Search for the cell housing the specified text and yield its [X, Y] center coordinate. 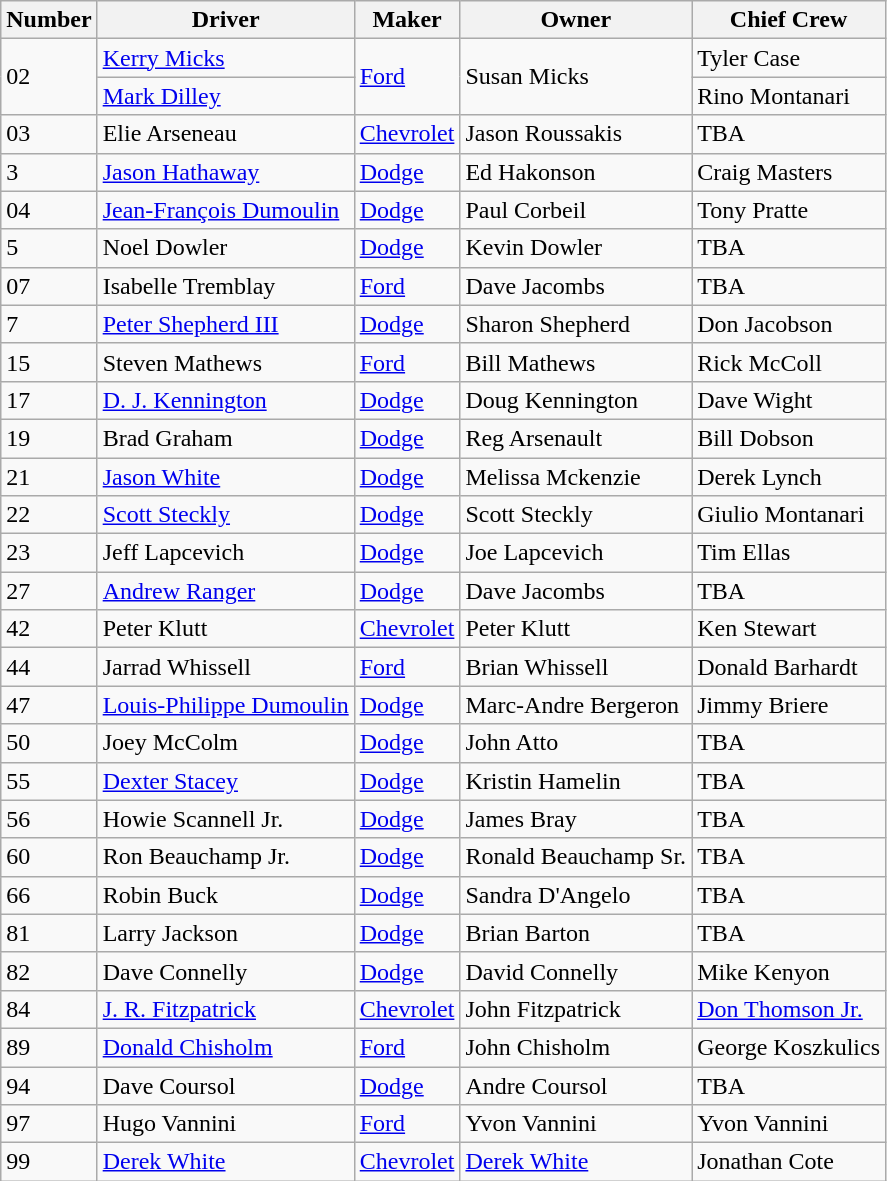
Tim Ellas [789, 553]
60 [49, 857]
Don Jacobson [789, 324]
Noel Dowler [226, 248]
Peter Shepherd III [226, 324]
94 [49, 1085]
Ron Beauchamp Jr. [226, 857]
3 [49, 172]
55 [49, 781]
15 [49, 362]
5 [49, 248]
89 [49, 1047]
Giulio Montanari [789, 515]
Ken Stewart [789, 629]
Steven Mathews [226, 362]
James Bray [576, 819]
Andre Coursol [576, 1085]
22 [49, 515]
21 [49, 477]
99 [49, 1162]
Kristin Hamelin [576, 781]
Susan Micks [576, 77]
56 [49, 819]
17 [49, 400]
7 [49, 324]
03 [49, 134]
Elie Arseneau [226, 134]
Craig Masters [789, 172]
97 [49, 1124]
Ronald Beauchamp Sr. [576, 857]
Jason Roussakis [576, 134]
Andrew Ranger [226, 591]
Bill Mathews [576, 362]
Larry Jackson [226, 933]
David Connelly [576, 971]
Jarrad Whissell [226, 667]
Dave Coursol [226, 1085]
Ed Hakonson [576, 172]
Louis-Philippe Dumoulin [226, 705]
Jimmy Briere [789, 705]
Howie Scannell Jr. [226, 819]
42 [49, 629]
Donald Barhardt [789, 667]
Chief Crew [789, 20]
Brian Barton [576, 933]
Jonathan Cote [789, 1162]
George Koszkulics [789, 1047]
23 [49, 553]
66 [49, 895]
Mike Kenyon [789, 971]
Bill Dobson [789, 438]
Brian Whissell [576, 667]
Mark Dilley [226, 96]
John Atto [576, 743]
Dave Wight [789, 400]
Hugo Vannini [226, 1124]
Brad Graham [226, 438]
Melissa Mckenzie [576, 477]
44 [49, 667]
Jeff Lapcevich [226, 553]
27 [49, 591]
47 [49, 705]
Number [49, 20]
82 [49, 971]
John Fitzpatrick [576, 1009]
Rick McColl [789, 362]
Rino Montanari [789, 96]
Tony Pratte [789, 210]
07 [49, 286]
D. J. Kennington [226, 400]
J. R. Fitzpatrick [226, 1009]
Isabelle Tremblay [226, 286]
04 [49, 210]
Dexter Stacey [226, 781]
Sharon Shepherd [576, 324]
Kerry Micks [226, 58]
19 [49, 438]
Kevin Dowler [576, 248]
Sandra D'Angelo [576, 895]
Tyler Case [789, 58]
Robin Buck [226, 895]
John Chisholm [576, 1047]
Dave Connelly [226, 971]
Donald Chisholm [226, 1047]
Joey McColm [226, 743]
Driver [226, 20]
Owner [576, 20]
Jason Hathaway [226, 172]
Joe Lapcevich [576, 553]
02 [49, 77]
Reg Arsenault [576, 438]
Derek Lynch [789, 477]
Maker [407, 20]
84 [49, 1009]
Jason White [226, 477]
50 [49, 743]
Don Thomson Jr. [789, 1009]
Paul Corbeil [576, 210]
Doug Kennington [576, 400]
Jean-François Dumoulin [226, 210]
81 [49, 933]
Marc-Andre Bergeron [576, 705]
